Extract the (x, y) coordinate from the center of the cell holding the provided text.  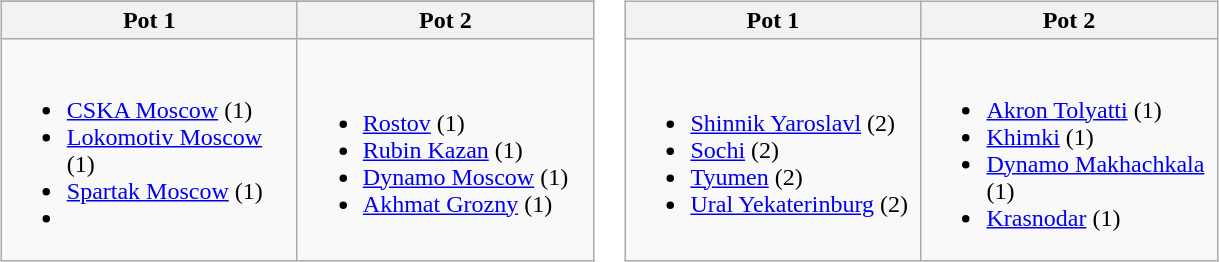
Rostov (1)Rubin Kazan (1)Dynamo Moscow (1)Akhmat Grozny (1) (445, 150)
Akron Tolyatti (1)Khimki (1)Dynamo Makhachkala (1)Krasnodar (1) (1069, 150)
CSKA Moscow (1)Lokomotiv Moscow (1)Spartak Moscow (1) (149, 150)
Shinnik Yaroslavl (2)Sochi (2)Tyumen (2)Ural Yekaterinburg (2) (773, 150)
